Search for the cell housing the specified text and yield its [x, y] center coordinate. 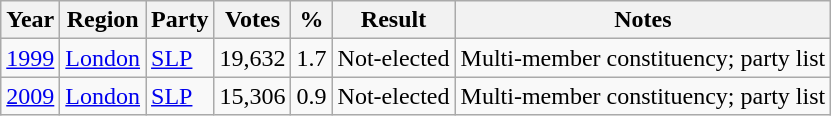
Region [103, 20]
2009 [30, 96]
Votes [252, 20]
15,306 [252, 96]
Result [394, 20]
1.7 [312, 58]
% [312, 20]
Notes [643, 20]
Party [180, 20]
1999 [30, 58]
0.9 [312, 96]
Year [30, 20]
19,632 [252, 58]
